Detect which cell encompasses the target text, then output its (x, y) center coordinate. 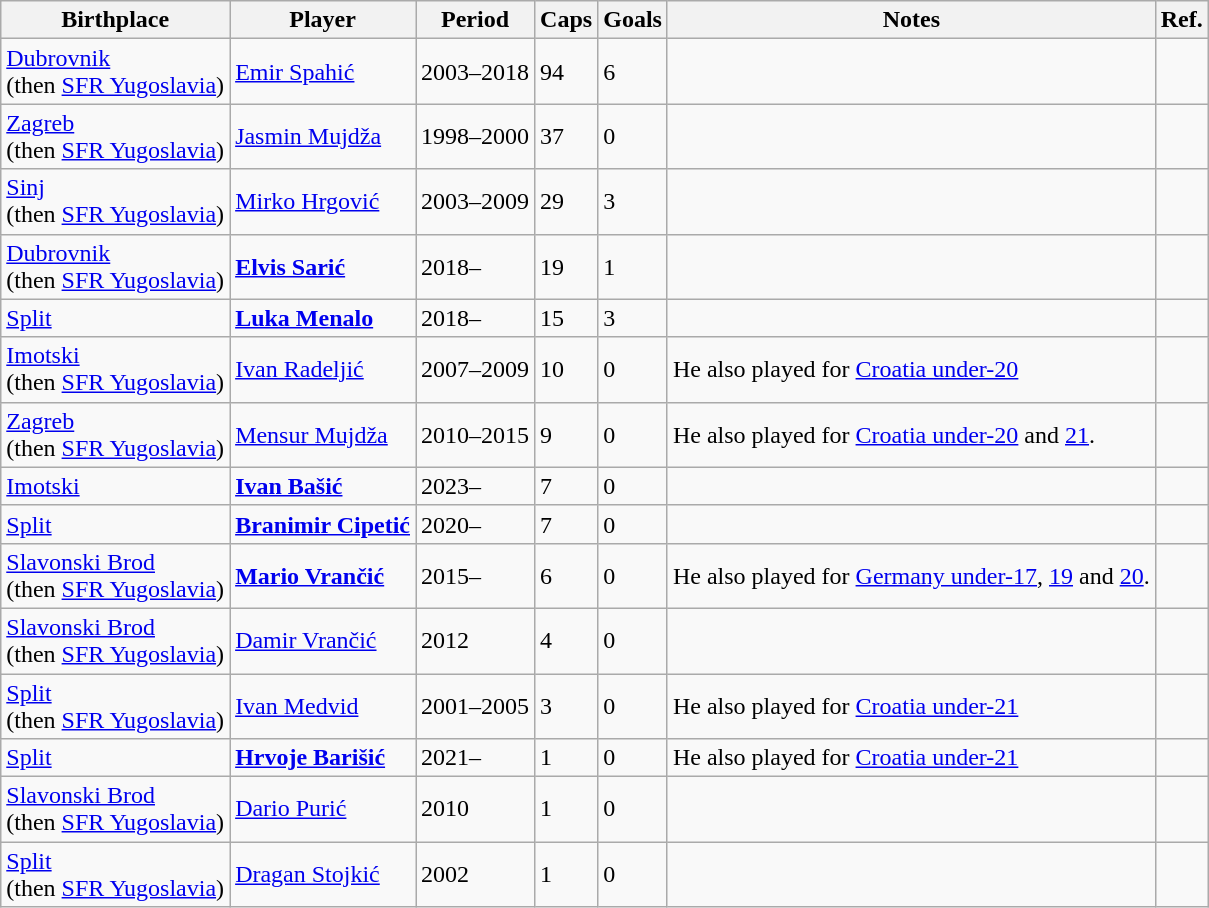
2010 (476, 810)
Ivan Medvid (323, 706)
Mensur Mujdža (323, 434)
Ivan Radeljić (323, 370)
Notes (911, 20)
2007–2009 (476, 370)
2003–2009 (476, 202)
4 (566, 640)
Sinj (then SFR Yugoslavia) (116, 202)
Mirko Hrgović (323, 202)
Ivan Bašić (323, 486)
2023– (476, 486)
2003–2018 (476, 72)
10 (566, 370)
37 (566, 136)
Ref. (1182, 20)
Luka Menalo (323, 318)
94 (566, 72)
Damir Vrančić (323, 640)
Dario Purić (323, 810)
Hrvoje Barišić (323, 758)
2012 (476, 640)
2015– (476, 576)
2001–2005 (476, 706)
9 (566, 434)
Imotski (116, 486)
2002 (476, 874)
Caps (566, 20)
Mario Vrančić (323, 576)
Dragan Stojkić (323, 874)
Imotski (then SFR Yugoslavia) (116, 370)
15 (566, 318)
2020– (476, 524)
He also played for Croatia under-20 (911, 370)
Jasmin Mujdža (323, 136)
1998–2000 (476, 136)
Branimir Cipetić (323, 524)
2021– (476, 758)
He also played for Germany under-17, 19 and 20. (911, 576)
Player (323, 20)
Birthplace (116, 20)
Goals (633, 20)
29 (566, 202)
19 (566, 266)
2010–2015 (476, 434)
Period (476, 20)
Emir Spahić (323, 72)
Elvis Sarić (323, 266)
He also played for Croatia under-20 and 21. (911, 434)
